From the cell containing the given text, extract its center point as [x, y] coordinate. 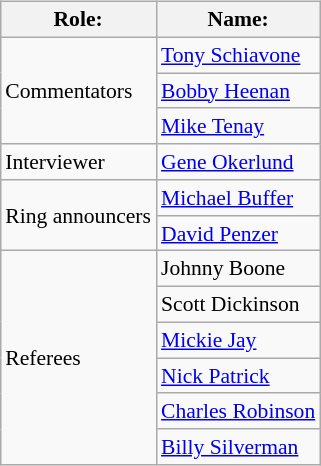
Mickie Jay [238, 340]
Gene Okerlund [238, 162]
David Penzer [238, 233]
Nick Patrick [238, 376]
Billy Silverman [238, 447]
Bobby Heenan [238, 91]
Scott Dickinson [238, 305]
Ring announcers [78, 216]
Charles Robinson [238, 411]
Michael Buffer [238, 198]
Johnny Boone [238, 269]
Mike Tenay [238, 126]
Interviewer [78, 162]
Referees [78, 358]
Commentators [78, 90]
Role: [78, 20]
Name: [238, 20]
Tony Schiavone [238, 55]
